For the text-containing cell, return its midpoint in [x, y] coordinate format. 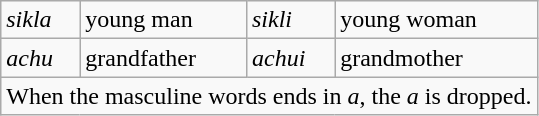
achui [290, 58]
grandfather [164, 58]
sikla [40, 20]
achu [40, 58]
young man [164, 20]
grandmother [436, 58]
young woman [436, 20]
sikli [290, 20]
When the masculine words ends in a, the a is dropped. [269, 96]
